Extract the [x, y] coordinate from the center of the cell holding the provided text.  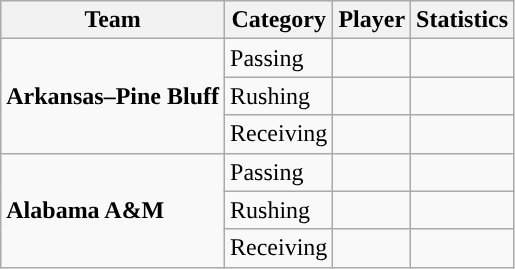
Statistics [462, 20]
Alabama A&M [113, 210]
Team [113, 20]
Arkansas–Pine Bluff [113, 96]
Player [372, 20]
Category [279, 20]
